Locate the cell with the specified text and output its (X, Y) center coordinate. 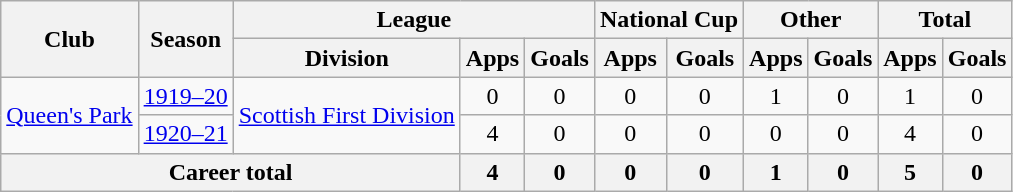
Division (346, 58)
1919–20 (186, 96)
National Cup (668, 20)
Club (70, 39)
Other (811, 20)
5 (910, 172)
Queen's Park (70, 115)
Total (945, 20)
League (414, 20)
1920–21 (186, 134)
Career total (231, 172)
Scottish First Division (346, 115)
Season (186, 39)
